Find where the given text appears and provide that cell's center as [X, Y] coordinate. 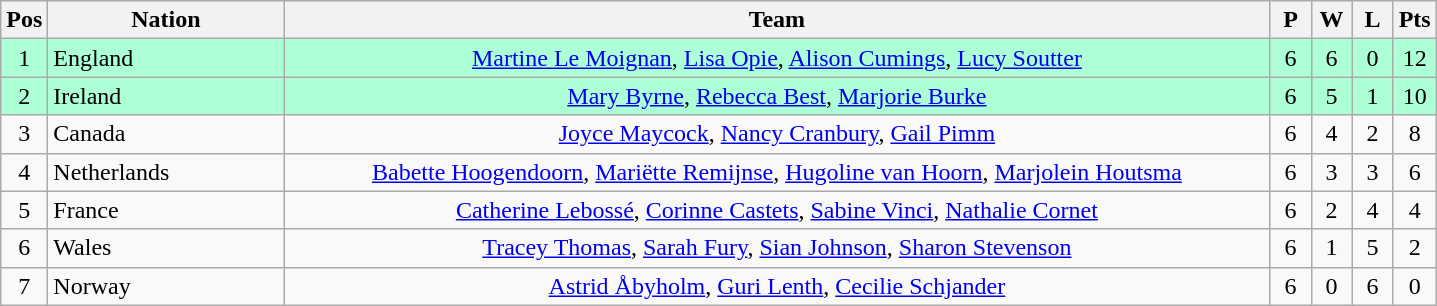
Martine Le Moignan, Lisa Opie, Alison Cumings, Lucy Soutter [777, 58]
Catherine Lebossé, Corinne Castets, Sabine Vinci, Nathalie Cornet [777, 210]
12 [1414, 58]
Joyce Maycock, Nancy Cranbury, Gail Pimm [777, 134]
Ireland [166, 96]
Pos [24, 20]
Netherlands [166, 172]
Nation [166, 20]
P [1290, 20]
England [166, 58]
W [1332, 20]
Pts [1414, 20]
Canada [166, 134]
Team [777, 20]
France [166, 210]
Babette Hoogendoorn, Mariëtte Remijnse, Hugoline van Hoorn, Marjolein Houtsma [777, 172]
Wales [166, 248]
Tracey Thomas, Sarah Fury, Sian Johnson, Sharon Stevenson [777, 248]
Norway [166, 286]
7 [24, 286]
8 [1414, 134]
Astrid Åbyholm, Guri Lenth, Cecilie Schjander [777, 286]
Mary Byrne, Rebecca Best, Marjorie Burke [777, 96]
10 [1414, 96]
L [1372, 20]
